Pinpoint the cell where the given text exists, returning its (x, y) midpoint coordinate. 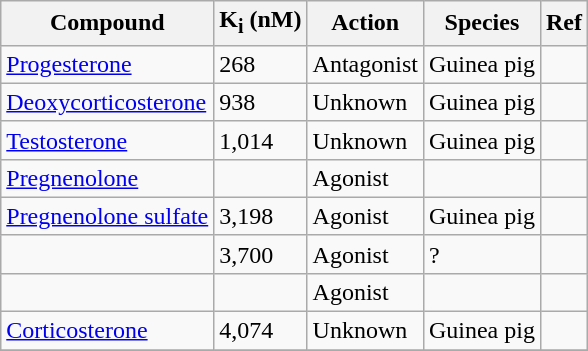
Action (365, 23)
938 (260, 102)
? (482, 254)
3,198 (260, 216)
Pregnenolone (108, 178)
Testosterone (108, 140)
1,014 (260, 140)
Corticosterone (108, 331)
Progesterone (108, 64)
Compound (108, 23)
Ki (nM) (260, 23)
Pregnenolone sulfate (108, 216)
Ref (564, 23)
Deoxycorticosterone (108, 102)
Species (482, 23)
4,074 (260, 331)
Antagonist (365, 64)
3,700 (260, 254)
268 (260, 64)
